Detect which cell encompasses the target text, then output its (X, Y) center coordinate. 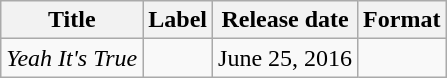
June 25, 2016 (286, 58)
Format (402, 20)
Title (72, 20)
Yeah It's True (72, 58)
Label (178, 20)
Release date (286, 20)
